For the text-containing cell, return its midpoint in [x, y] coordinate format. 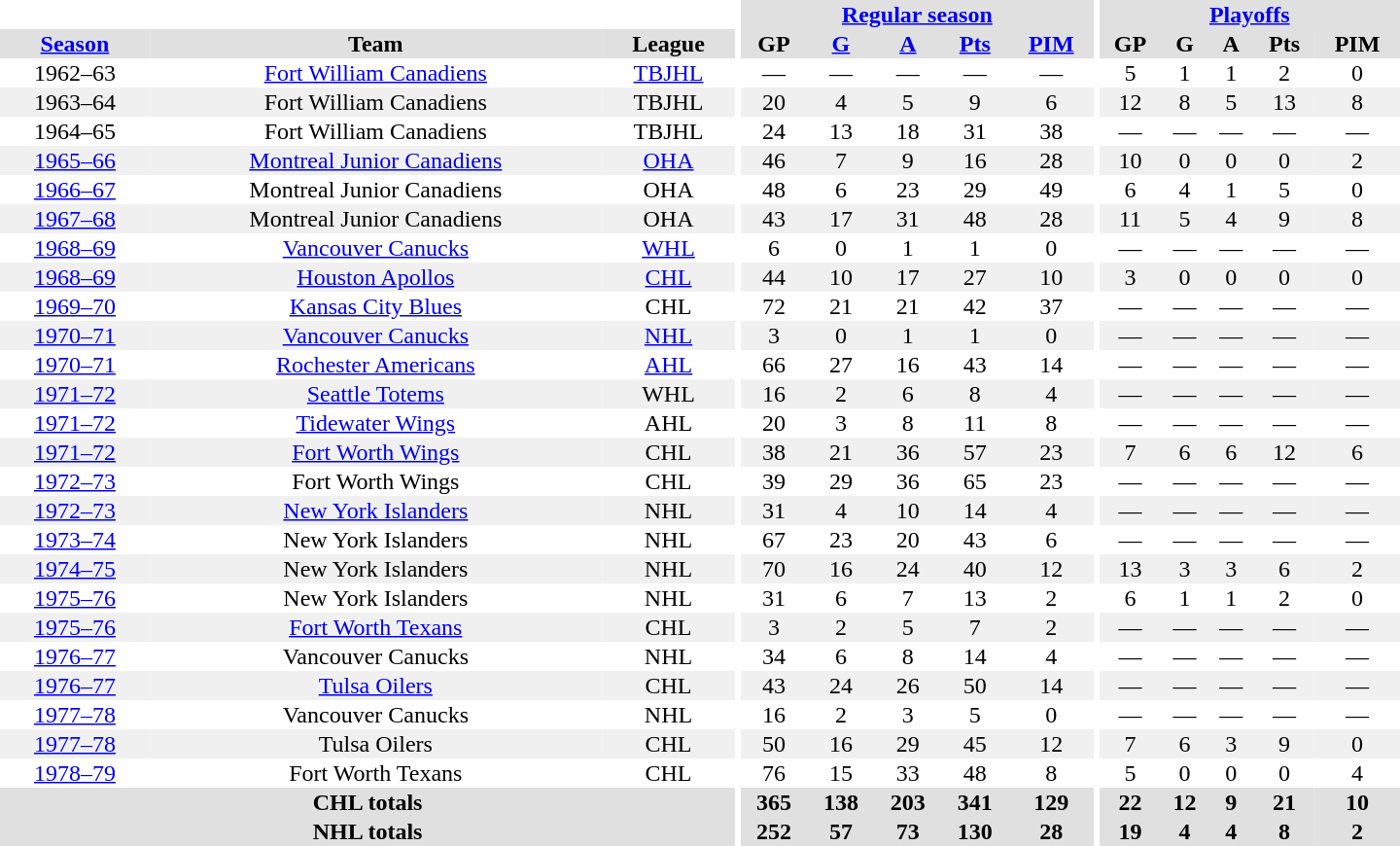
1962–63 [75, 73]
1978–79 [75, 773]
252 [774, 831]
49 [1051, 190]
Tidewater Wings [375, 423]
203 [908, 802]
1969–70 [75, 306]
Season [75, 44]
1974–75 [75, 569]
1967–68 [75, 219]
19 [1130, 831]
44 [774, 277]
Kansas City Blues [375, 306]
1973–74 [75, 540]
Rochester Americans [375, 365]
46 [774, 160]
66 [774, 365]
Playoffs [1249, 15]
130 [974, 831]
33 [908, 773]
1965–66 [75, 160]
42 [974, 306]
1964–65 [75, 131]
15 [840, 773]
67 [774, 540]
45 [974, 744]
341 [974, 802]
NHL totals [367, 831]
Seattle Totems [375, 394]
26 [908, 686]
72 [774, 306]
Team [375, 44]
Houston Apollos [375, 277]
22 [1130, 802]
129 [1051, 802]
1963–64 [75, 102]
70 [774, 569]
73 [908, 831]
34 [774, 656]
18 [908, 131]
365 [774, 802]
76 [774, 773]
39 [774, 481]
League [669, 44]
37 [1051, 306]
CHL totals [367, 802]
40 [974, 569]
138 [840, 802]
1966–67 [75, 190]
65 [974, 481]
Regular season [917, 15]
